Detect which cell encompasses the target text, then output its [X, Y] center coordinate. 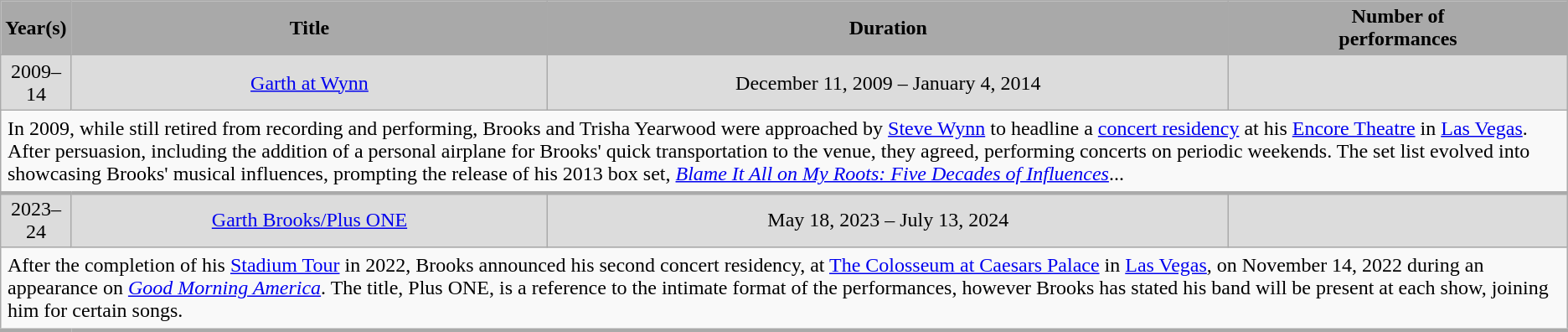
2009–14 [36, 82]
December 11, 2009 – January 4, 2014 [888, 82]
Duration [888, 29]
Title [310, 29]
Garth at Wynn [310, 82]
May 18, 2023 – July 13, 2024 [888, 220]
2023–24 [36, 220]
Garth Brooks/Plus ONE [310, 220]
Year(s) [36, 29]
Number ofperformances [1398, 29]
